Extract the (x, y) coordinate from the center of the cell holding the provided text.  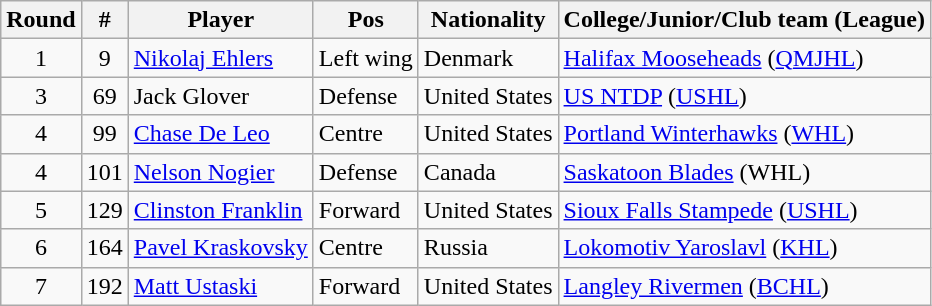
Left wing (366, 58)
Nelson Nogier (220, 172)
Russia (488, 248)
Round (41, 20)
Pos (366, 20)
192 (104, 286)
Clinston Franklin (220, 210)
Pavel Kraskovsky (220, 248)
129 (104, 210)
Halifax Mooseheads (QMJHL) (744, 58)
College/Junior/Club team (League) (744, 20)
Lokomotiv Yaroslavl (KHL) (744, 248)
9 (104, 58)
164 (104, 248)
Player (220, 20)
Denmark (488, 58)
99 (104, 134)
3 (41, 96)
6 (41, 248)
7 (41, 286)
US NTDP (USHL) (744, 96)
Jack Glover (220, 96)
5 (41, 210)
Nikolaj Ehlers (220, 58)
Canada (488, 172)
# (104, 20)
101 (104, 172)
Sioux Falls Stampede (USHL) (744, 210)
Nationality (488, 20)
Chase De Leo (220, 134)
69 (104, 96)
1 (41, 58)
Matt Ustaski (220, 286)
Saskatoon Blades (WHL) (744, 172)
Langley Rivermen (BCHL) (744, 286)
Portland Winterhawks (WHL) (744, 134)
